Identify which cell holds the provided text, then report its [X, Y] central coordinate. 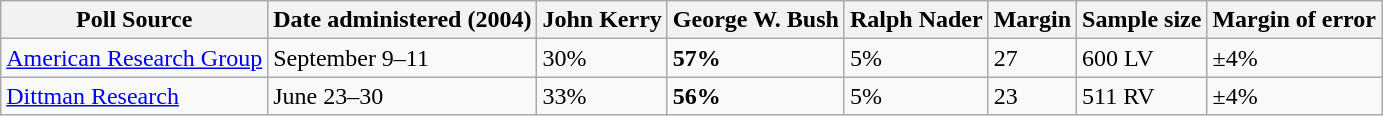
33% [602, 96]
30% [602, 58]
57% [756, 58]
511 RV [1142, 96]
September 9–11 [402, 58]
600 LV [1142, 58]
John Kerry [602, 20]
Margin of error [1294, 20]
23 [1032, 96]
George W. Bush [756, 20]
27 [1032, 58]
Sample size [1142, 20]
Dittman Research [134, 96]
Ralph Nader [916, 20]
Date administered (2004) [402, 20]
56% [756, 96]
Poll Source [134, 20]
Margin [1032, 20]
American Research Group [134, 58]
June 23–30 [402, 96]
